Detect which cell encompasses the target text, then output its [x, y] center coordinate. 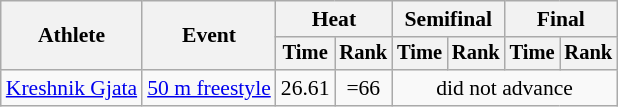
26.61 [306, 88]
Kreshnik Gjata [72, 88]
Heat [334, 19]
Event [209, 36]
=66 [363, 88]
did not advance [504, 88]
Final [561, 19]
50 m freestyle [209, 88]
Athlete [72, 36]
Semifinal [448, 19]
